Output the [X, Y] coordinate of the center of the cell containing the given text.  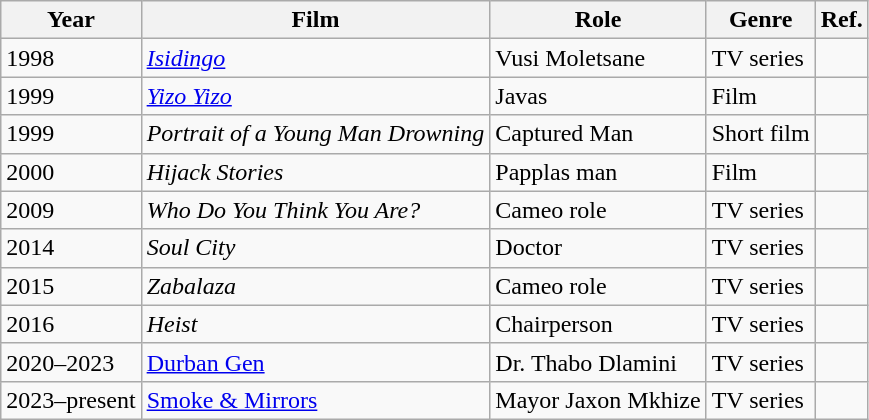
2020–2023 [71, 362]
Year [71, 20]
Ref. [842, 20]
2009 [71, 210]
Javas [598, 96]
Who Do You Think You Are? [316, 210]
Chairperson [598, 324]
Yizo Yizo [316, 96]
Doctor [598, 248]
Soul City [316, 248]
2014 [71, 248]
Captured Man [598, 134]
Genre [760, 20]
2016 [71, 324]
Durban Gen [316, 362]
2000 [71, 172]
Dr. Thabo Dlamini [598, 362]
1998 [71, 58]
2023–present [71, 400]
Zabalaza [316, 286]
Short film [760, 134]
Smoke & Mirrors [316, 400]
Vusi Moletsane [598, 58]
Portrait of a Young Man Drowning [316, 134]
Mayor Jaxon Mkhize [598, 400]
2015 [71, 286]
Isidingo [316, 58]
Papplas man [598, 172]
Hijack Stories [316, 172]
Heist [316, 324]
Role [598, 20]
